Output the (x, y) coordinate of the center of the cell containing the given text.  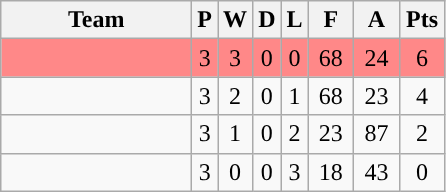
24 (377, 58)
87 (377, 134)
Team (96, 20)
P (205, 20)
D (267, 20)
L (294, 20)
18 (331, 172)
43 (377, 172)
Pts (422, 20)
6 (422, 58)
4 (422, 96)
A (377, 20)
F (331, 20)
W (236, 20)
